Locate the cell with the specified text and output its [X, Y] center coordinate. 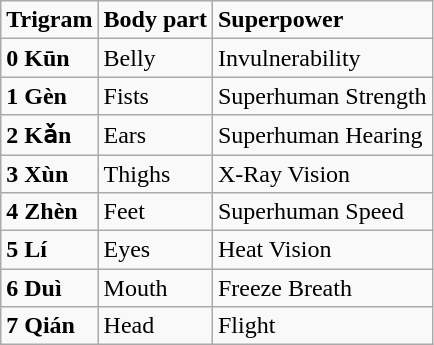
7 Qián [50, 326]
Ears [155, 135]
5 Lí [50, 250]
Flight [322, 326]
X-Ray Vision [322, 173]
Body part [155, 20]
Trigram [50, 20]
0 Kūn [50, 58]
6 Duì [50, 288]
3 Xùn [50, 173]
Superpower [322, 20]
Thighs [155, 173]
Head [155, 326]
Freeze Breath [322, 288]
4 Zhèn [50, 212]
Invulnerability [322, 58]
Superhuman Hearing [322, 135]
Feet [155, 212]
Superhuman Strength [322, 96]
1 Gèn [50, 96]
Mouth [155, 288]
Eyes [155, 250]
Superhuman Speed [322, 212]
Belly [155, 58]
2 Kǎn [50, 135]
Heat Vision [322, 250]
Fists [155, 96]
